Provide the [x, y] coordinate of the cell's center where the given text is located.  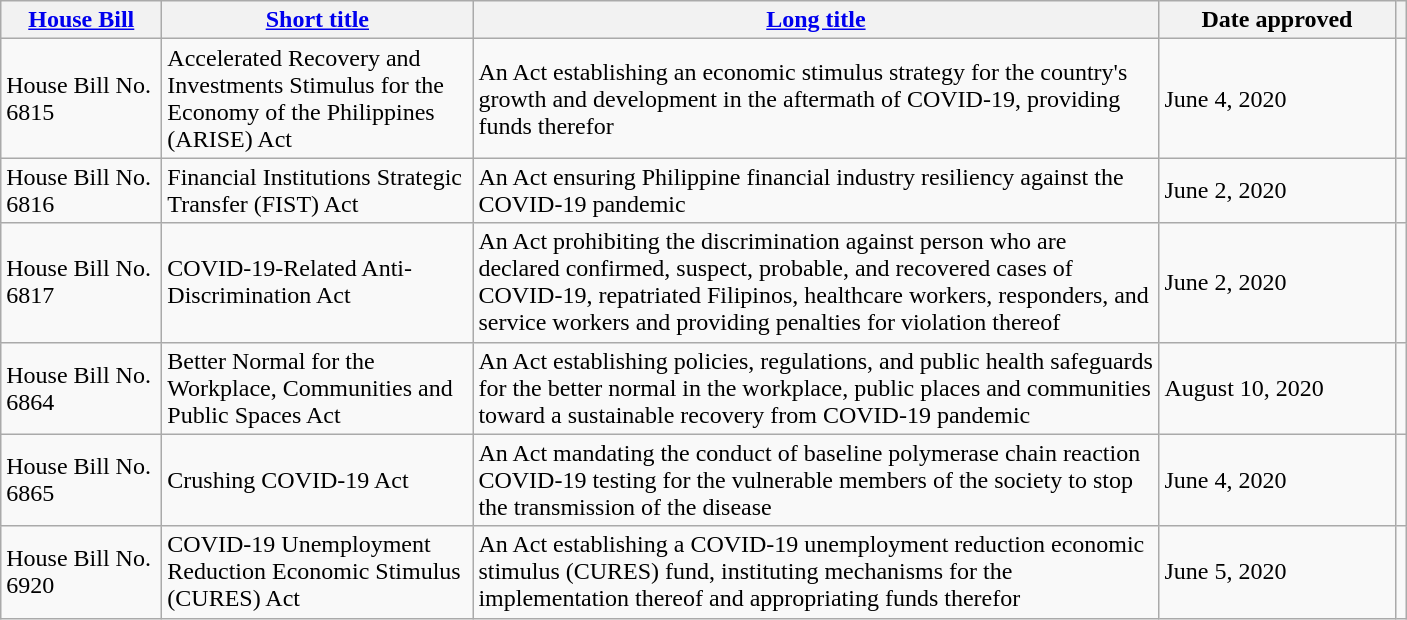
COVID-19-Related Anti-Discrimination Act [318, 282]
Better Normal for the Workplace, Communities and Public Spaces Act [318, 388]
An Act establishing an economic stimulus strategy for the country's growth and development in the aftermath of COVID-19, providing funds therefor [816, 98]
House Bill No. 6865 [82, 480]
June 5, 2020 [1277, 572]
House Bill No. 6864 [82, 388]
Short title [318, 20]
Long title [816, 20]
Date approved [1277, 20]
Financial Institutions Strategic Transfer (FIST) Act [318, 190]
House Bill No. 6816 [82, 190]
House Bill No. 6815 [82, 98]
August 10, 2020 [1277, 388]
An Act ensuring Philippine financial industry resiliency against the COVID-19 pandemic [816, 190]
Accelerated Recovery and Investments Stimulus for the Economy of the Philippines (ARISE) Act [318, 98]
House Bill No. 6817 [82, 282]
House Bill [82, 20]
House Bill No. 6920 [82, 572]
Crushing COVID-19 Act [318, 480]
COVID-19 Unemployment Reduction Economic Stimulus (CURES) Act [318, 572]
